Output the [x, y] coordinate of the center of the cell containing the given text.  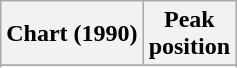
Chart (1990) [72, 34]
Peakposition [189, 34]
